Pinpoint the cell where the given text exists, returning its [X, Y] midpoint coordinate. 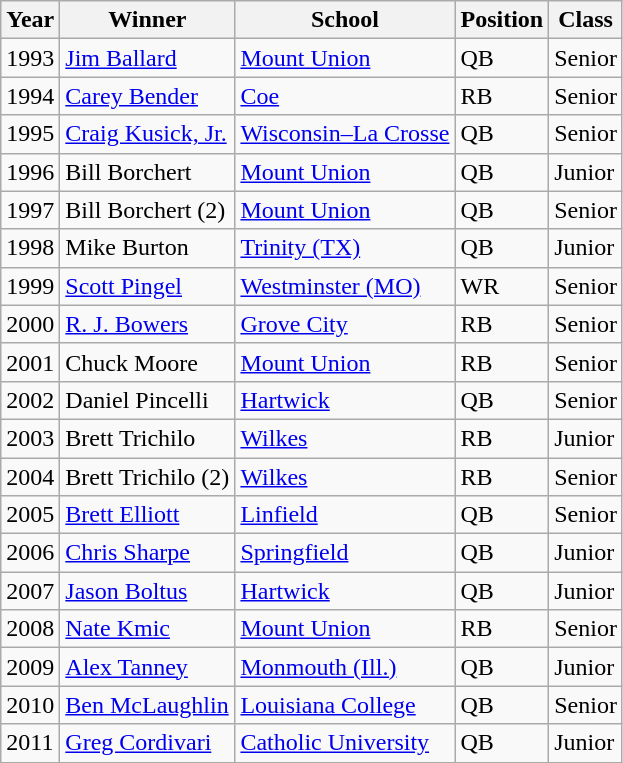
Bill Borchert [148, 172]
2010 [30, 705]
School [345, 20]
Position [502, 20]
1995 [30, 134]
Mike Burton [148, 248]
2001 [30, 362]
Greg Cordivari [148, 743]
Ben McLaughlin [148, 705]
WR [502, 286]
Nate Kmic [148, 629]
Winner [148, 20]
2002 [30, 400]
2000 [30, 324]
2006 [30, 553]
2007 [30, 591]
1999 [30, 286]
Scott Pingel [148, 286]
1994 [30, 96]
Springfield [345, 553]
2005 [30, 515]
1996 [30, 172]
1997 [30, 210]
Coe [345, 96]
2004 [30, 477]
2009 [30, 667]
Bill Borchert (2) [148, 210]
Brett Trichilo [148, 438]
Chuck Moore [148, 362]
Craig Kusick, Jr. [148, 134]
Year [30, 20]
Daniel Pincelli [148, 400]
2003 [30, 438]
Monmouth (Ill.) [345, 667]
Jason Boltus [148, 591]
R. J. Bowers [148, 324]
2011 [30, 743]
Class [586, 20]
1993 [30, 58]
Westminster (MO) [345, 286]
Brett Elliott [148, 515]
Carey Bender [148, 96]
Grove City [345, 324]
Wisconsin–La Crosse [345, 134]
Louisiana College [345, 705]
Trinity (TX) [345, 248]
Jim Ballard [148, 58]
1998 [30, 248]
2008 [30, 629]
Alex Tanney [148, 667]
Linfield [345, 515]
Chris Sharpe [148, 553]
Catholic University [345, 743]
Brett Trichilo (2) [148, 477]
